Return (X, Y) of the center of cell containing provided text 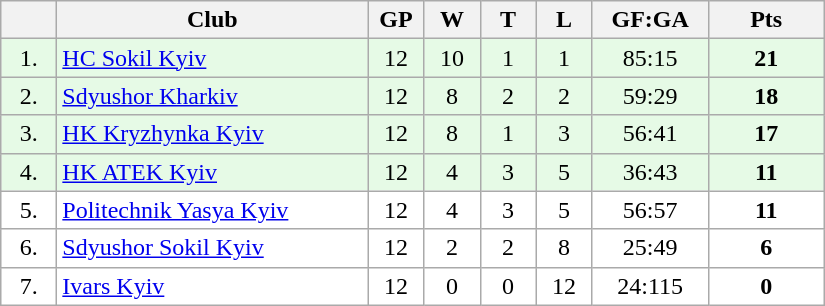
2. (29, 96)
17 (766, 134)
HK ATEK Kyiv (212, 172)
6. (29, 248)
L (564, 20)
Pts (766, 20)
Sdyushor Kharkiv (212, 96)
56:41 (650, 134)
Club (212, 20)
HC Sokil Kyiv (212, 58)
6 (766, 248)
W (452, 20)
7. (29, 286)
85:15 (650, 58)
4. (29, 172)
5. (29, 210)
Ivars Kyiv (212, 286)
25:49 (650, 248)
21 (766, 58)
18 (766, 96)
Politechnik Yasya Kyiv (212, 210)
36:43 (650, 172)
59:29 (650, 96)
GP (396, 20)
T (508, 20)
24:115 (650, 286)
GF:GA (650, 20)
1. (29, 58)
Sdyushor Sokil Kyiv (212, 248)
HK Kryzhynka Kyiv (212, 134)
3. (29, 134)
56:57 (650, 210)
10 (452, 58)
